Identify which cell holds the provided text, then report its [x, y] central coordinate. 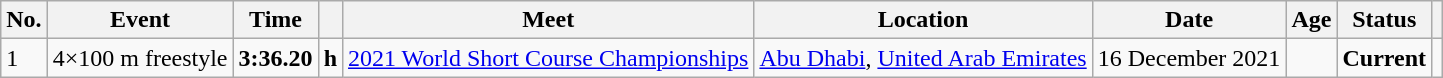
h [330, 58]
Event [140, 20]
Abu Dhabi, United Arab Emirates [923, 58]
No. [24, 20]
Current [1384, 58]
3:36.20 [276, 58]
Age [1312, 20]
Meet [548, 20]
Location [923, 20]
1 [24, 58]
16 December 2021 [1189, 58]
Status [1384, 20]
Time [276, 20]
Date [1189, 20]
4×100 m freestyle [140, 58]
2021 World Short Course Championships [548, 58]
